Pinpoint the cell where the given text exists, returning its [x, y] midpoint coordinate. 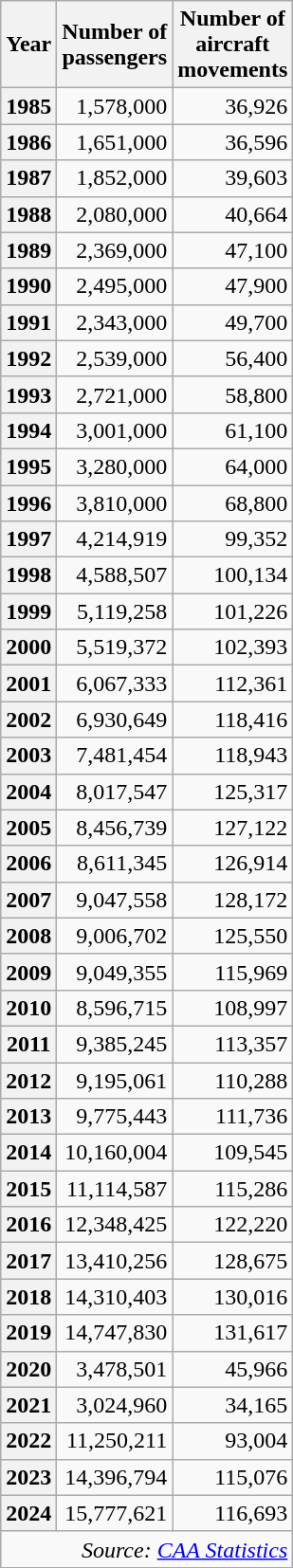
11,250,211 [115, 1441]
2017 [28, 1261]
128,172 [233, 900]
6,067,333 [115, 684]
2006 [28, 864]
5,519,372 [115, 647]
47,100 [233, 250]
116,693 [233, 1513]
4,588,507 [115, 575]
5,119,258 [115, 611]
2,369,000 [115, 250]
110,288 [233, 1080]
2013 [28, 1117]
47,900 [233, 286]
99,352 [233, 539]
118,943 [233, 756]
130,016 [233, 1297]
6,930,649 [115, 720]
56,400 [233, 358]
2014 [28, 1153]
36,926 [233, 106]
102,393 [233, 647]
128,675 [233, 1261]
2000 [28, 647]
1998 [28, 575]
2005 [28, 828]
8,456,739 [115, 828]
100,134 [233, 575]
101,226 [233, 611]
1999 [28, 611]
1993 [28, 394]
2012 [28, 1080]
2001 [28, 684]
2020 [28, 1369]
2003 [28, 756]
2022 [28, 1441]
3,280,000 [115, 466]
1991 [28, 322]
1,578,000 [115, 106]
2,721,000 [115, 394]
2008 [28, 936]
40,664 [233, 214]
8,611,345 [115, 864]
Number ofaircraftmovements [233, 45]
61,100 [233, 430]
1996 [28, 503]
109,545 [233, 1153]
34,165 [233, 1405]
1992 [28, 358]
1986 [28, 142]
3,024,960 [115, 1405]
2024 [28, 1513]
Source: CAA Statistics [147, 1549]
2,080,000 [115, 214]
2007 [28, 900]
115,969 [233, 972]
113,357 [233, 1044]
10,160,004 [115, 1153]
2023 [28, 1477]
9,006,702 [115, 936]
9,775,443 [115, 1117]
122,220 [233, 1225]
1,651,000 [115, 142]
8,017,547 [115, 792]
1988 [28, 214]
68,800 [233, 503]
2010 [28, 1008]
2016 [28, 1225]
3,810,000 [115, 503]
2009 [28, 972]
9,047,558 [115, 900]
39,603 [233, 178]
1985 [28, 106]
4,214,919 [115, 539]
1997 [28, 539]
8,596,715 [115, 1008]
13,410,256 [115, 1261]
1987 [28, 178]
2002 [28, 720]
49,700 [233, 322]
58,800 [233, 394]
11,114,587 [115, 1189]
3,001,000 [115, 430]
131,617 [233, 1333]
45,966 [233, 1369]
2004 [28, 792]
36,596 [233, 142]
2011 [28, 1044]
127,122 [233, 828]
9,195,061 [115, 1080]
2,343,000 [115, 322]
2,539,000 [115, 358]
115,286 [233, 1189]
1989 [28, 250]
Number ofpassengers [115, 45]
2021 [28, 1405]
14,396,794 [115, 1477]
111,736 [233, 1117]
64,000 [233, 466]
1,852,000 [115, 178]
1990 [28, 286]
14,310,403 [115, 1297]
1995 [28, 466]
2019 [28, 1333]
2018 [28, 1297]
12,348,425 [115, 1225]
108,997 [233, 1008]
118,416 [233, 720]
1994 [28, 430]
3,478,501 [115, 1369]
7,481,454 [115, 756]
9,385,245 [115, 1044]
93,004 [233, 1441]
115,076 [233, 1477]
14,747,830 [115, 1333]
Year [28, 45]
112,361 [233, 684]
125,550 [233, 936]
15,777,621 [115, 1513]
9,049,355 [115, 972]
126,914 [233, 864]
2015 [28, 1189]
125,317 [233, 792]
2,495,000 [115, 286]
